Search for the cell housing the specified text and yield its (x, y) center coordinate. 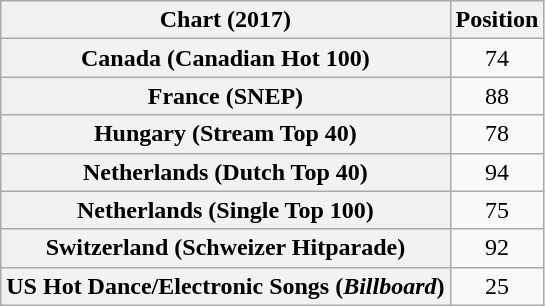
78 (497, 134)
Hungary (Stream Top 40) (226, 134)
US Hot Dance/Electronic Songs (Billboard) (226, 286)
74 (497, 58)
Chart (2017) (226, 20)
92 (497, 248)
Canada (Canadian Hot 100) (226, 58)
Netherlands (Single Top 100) (226, 210)
88 (497, 96)
75 (497, 210)
Netherlands (Dutch Top 40) (226, 172)
Position (497, 20)
25 (497, 286)
France (SNEP) (226, 96)
Switzerland (Schweizer Hitparade) (226, 248)
94 (497, 172)
